Find where the given text appears and provide that cell's center as (x, y) coordinate. 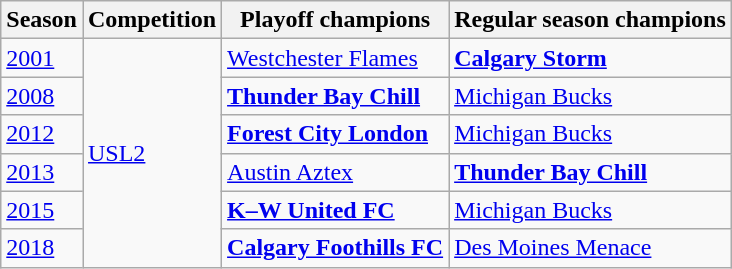
Season (42, 20)
2008 (42, 96)
2012 (42, 134)
Des Moines Menace (590, 248)
Westchester Flames (336, 58)
Forest City London (336, 134)
Austin Aztex (336, 172)
Regular season champions (590, 20)
Competition (152, 20)
2013 (42, 172)
K–W United FC (336, 210)
2015 (42, 210)
Calgary Foothills FC (336, 248)
2001 (42, 58)
Calgary Storm (590, 58)
USL2 (152, 153)
Playoff champions (336, 20)
2018 (42, 248)
